From the cell containing the given text, extract its center point as (x, y) coordinate. 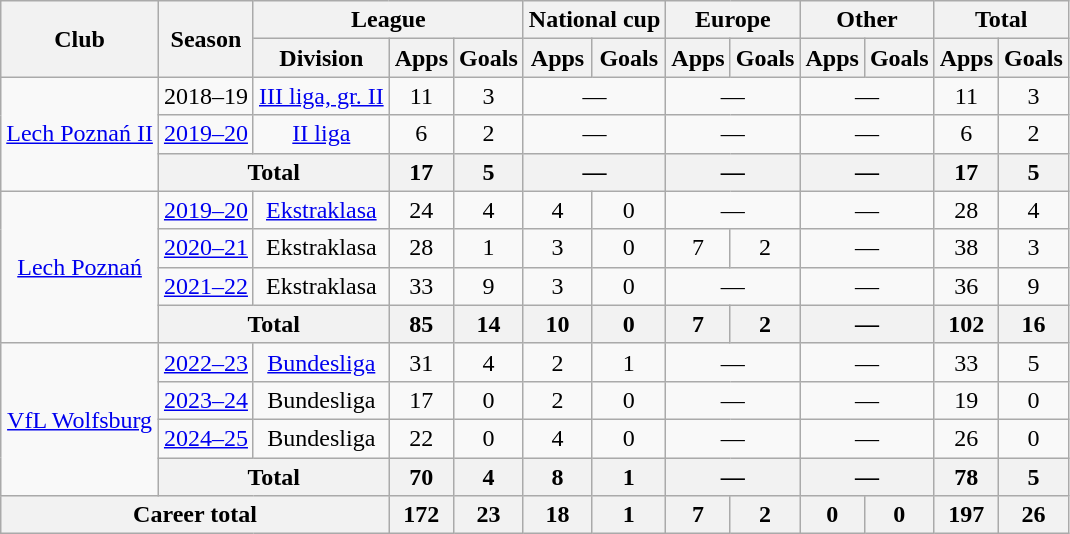
2021–22 (206, 286)
VfL Wolfsburg (80, 419)
18 (557, 515)
2023–24 (206, 400)
36 (966, 286)
38 (966, 248)
Lech Poznań II (80, 134)
10 (557, 324)
102 (966, 324)
League (388, 20)
Europe (733, 20)
31 (421, 362)
2022–23 (206, 362)
85 (421, 324)
197 (966, 515)
II liga (321, 134)
24 (421, 210)
23 (489, 515)
2018–19 (206, 96)
Career total (195, 515)
2024–25 (206, 438)
III liga, gr. II (321, 96)
2020–21 (206, 248)
Club (80, 39)
22 (421, 438)
14 (489, 324)
Lech Poznań (80, 267)
172 (421, 515)
Other (867, 20)
National cup (594, 20)
Season (206, 39)
16 (1034, 324)
78 (966, 477)
Division (321, 58)
19 (966, 400)
70 (421, 477)
8 (557, 477)
